For the text-containing cell, return its midpoint in [x, y] coordinate format. 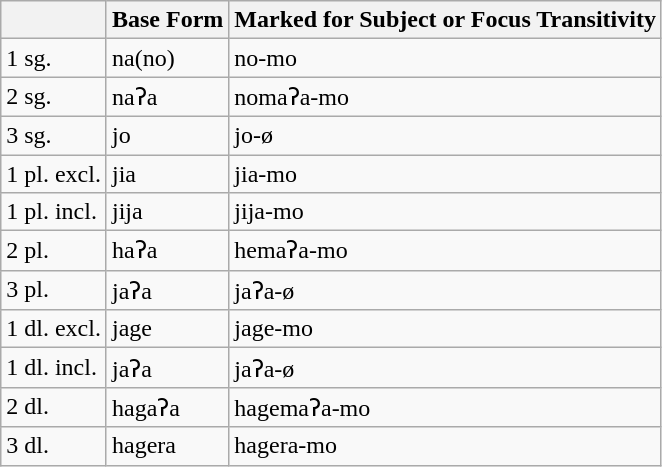
hagemaʔa-mo [446, 407]
Base Form [167, 20]
na(no) [167, 58]
1 dl. incl. [54, 368]
jija-mo [446, 212]
jia-mo [446, 173]
hagera [167, 446]
3 sg. [54, 135]
1 sg. [54, 58]
jija [167, 212]
jage-mo [446, 329]
jo-ø [446, 135]
Marked for Subject or Focus Transitivity [446, 20]
1 pl. excl. [54, 173]
haʔa [167, 251]
jo [167, 135]
jage [167, 329]
2 dl. [54, 407]
no-mo [446, 58]
jia [167, 173]
1 pl. incl. [54, 212]
hagaʔa [167, 407]
3 pl. [54, 290]
1 dl. excl. [54, 329]
naʔa [167, 97]
hemaʔa-mo [446, 251]
3 dl. [54, 446]
nomaʔa-mo [446, 97]
2 pl. [54, 251]
hagera-mo [446, 446]
2 sg. [54, 97]
